Locate the cell with the specified text and output its [X, Y] center coordinate. 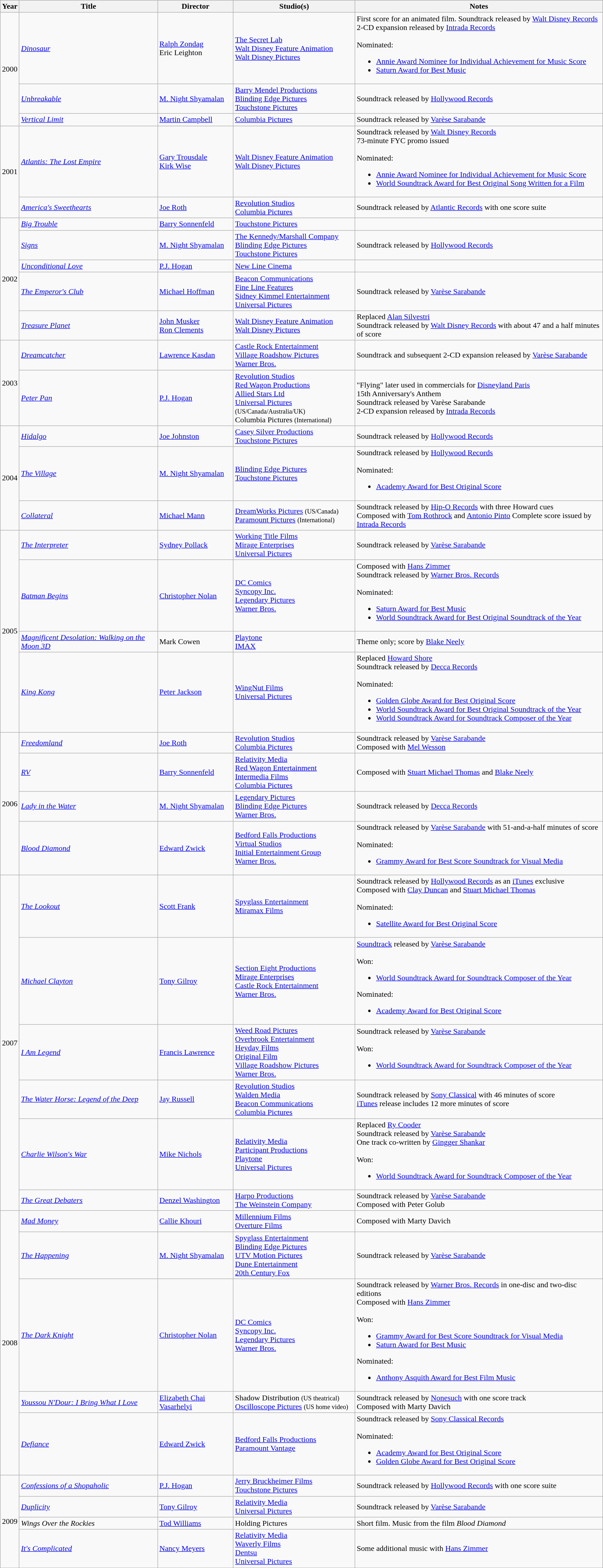
Barry Mendel ProductionsBlinding Edge PicturesTouchstone Pictures [294, 99]
Relativity MediaParticipant ProductionsPlaytoneUniversal Pictures [294, 1154]
2008 [10, 1343]
RV [88, 772]
Relativity MediaUniversal Pictures [294, 1507]
Francis Lawrence [195, 1052]
Working Title FilmsMirage EnterprisesUniversal Pictures [294, 545]
Defiance [88, 1444]
2002 [10, 279]
Composed with Stuart Michael Thomas and Blake Neely [479, 772]
I Am Legend [88, 1052]
Sydney Pollack [195, 545]
Relativity MediaWaverly FilmsDentsuUniversal Pictures [294, 1549]
Title [88, 6]
Spyglass EntertainmentBlinding Edge PicturesUTV Motion PicturesDune Entertainment20th Century Fox [294, 1255]
Theme only; score by Blake Neely [479, 642]
Unconditional Love [88, 266]
Peter Pan [88, 398]
Weed Road PicturesOverbrook EntertainmentHeyday FilmsOriginal FilmVillage Roadshow PicturesWarner Bros. [294, 1052]
Peter Jackson [195, 692]
2009 [10, 1522]
2005 [10, 631]
Magnificent Desolation: Walking on the Moon 3D [88, 642]
Mike Nichols [195, 1154]
Soundtrack released by Hollywood Records with one score suite [479, 1485]
The Happening [88, 1255]
2000 [10, 69]
2007 [10, 1043]
Duplicity [88, 1507]
Soundtrack released by Hip-O Records with three Howard cuesComposed with Tom Rothrock and Antonio Pinto Complete score issued by Intrada Records [479, 515]
Legendary PicturesBlinding Edge PicturesWarner Bros. [294, 806]
WingNut FilmsUniversal Pictures [294, 692]
Studio(s) [294, 6]
Michael Clayton [88, 981]
It's Complicated [88, 1549]
Harpo ProductionsThe Weinstein Company [294, 1200]
Big Trouble [88, 224]
Soundtrack released by Sony Classical RecordsNominated:Academy Award for Best Original ScoreGolden Globe Award for Best Original Score [479, 1444]
Michael Hoffman [195, 291]
Charlie Wilson's War [88, 1154]
Dreamcatcher [88, 355]
Composed with Marty Davich [479, 1221]
Soundtrack released by Varèse Sarabande with 51-and-a-half minutes of scoreNominated:Grammy Award for Best Score Soundtrack for Visual Media [479, 848]
Soundtrack released by Hollywood RecordsNominated:Academy Award for Best Original Score [479, 474]
PlaytoneIMAX [294, 642]
The Kennedy/Marshall CompanyBlinding Edge PicturesTouchstone Pictures [294, 245]
Spyglass EntertainmentMiramax Films [294, 906]
Jerry Bruckheimer FilmsTouchstone Pictures [294, 1485]
The Dark Knight [88, 1335]
Wings Over the Rockies [88, 1523]
Bedford Falls ProductionsVirtual StudiosInitial Entertainment GroupWarner Bros. [294, 848]
Martin Campbell [195, 120]
2001 [10, 172]
Lady in the Water [88, 806]
Casey Silver ProductionsTouchstone Pictures [294, 436]
Denzel Washington [195, 1200]
Hidalgo [88, 436]
Lawrence Kasdan [195, 355]
Shadow Distribution (US theatrical) Oscilloscope Pictures (US home video) [294, 1402]
Soundtrack released by Nonesuch with one score trackComposed with Marty Davich [479, 1402]
Soundtrack released by Varèse SarabandeWon:World Soundtrack Award for Soundtrack Composer of the YearNominated:Academy Award for Best Original Score [479, 981]
Freedomland [88, 743]
Castle Rock EntertainmentVillage Roadshow PicturesWarner Bros. [294, 355]
2003 [10, 383]
New Line Cinema [294, 266]
Joe Johnston [195, 436]
Section Eight ProductionsMirage EnterprisesCastle Rock EntertainmentWarner Bros. [294, 981]
Elizabeth Chai Vasarhelyi [195, 1402]
Collateral [88, 515]
Confessions of a Shopaholic [88, 1485]
King Kong [88, 692]
Soundtrack released by Varèse SarabandeWon:World Soundtrack Award for Soundtrack Composer of the Year [479, 1052]
2006 [10, 803]
The Water Horse: Legend of the Deep [88, 1099]
Vertical Limit [88, 120]
Soundtrack released by Decca Records [479, 806]
Beacon CommunicationsFine Line FeaturesSidney Kimmel EntertainmentUniversal Pictures [294, 291]
Touchstone Pictures [294, 224]
Scott Frank [195, 906]
Mad Money [88, 1221]
Notes [479, 6]
Revolution StudiosRed Wagon ProductionsAllied Stars LtdUniversal Pictures (US/Canada/Australia/UK) Columbia Pictures (International) [294, 398]
Gary TrousdaleKirk Wise [195, 161]
The Village [88, 474]
Jay Russell [195, 1099]
The Lookout [88, 906]
Year [10, 6]
Soundtrack released by Sony Classical with 46 minutes of scoreiTunes release includes 12 more minutes of score [479, 1099]
Revolution StudiosWalden MediaBeacon CommunicationsColumbia Pictures [294, 1099]
Relativity MediaRed Wagon EntertainmentIntermedia FilmsColumbia Pictures [294, 772]
Soundtrack released by Varèse SarabandeComposed with Mel Wesson [479, 743]
Mark Cowen [195, 642]
Treasure Planet [88, 325]
Millennium FilmsOverture Films [294, 1221]
Dinosaur [88, 48]
Bedford Falls ProductionsParamount Vantage [294, 1444]
Blinding Edge PicturesTouchstone Pictures [294, 474]
Replaced Alan SilvestriSoundtrack released by Walt Disney Records with about 47 and a half minutes of score [479, 325]
The Secret LabWalt Disney Feature AnimationWalt Disney Pictures [294, 48]
The Interpreter [88, 545]
Soundtrack released by Atlantic Records with one score suite [479, 208]
Holding Pictures [294, 1523]
The Emperor's Club [88, 291]
Columbia Pictures [294, 120]
Ralph ZondagEric Leighton [195, 48]
Director [195, 6]
Youssou N'Dour: I Bring What I Love [88, 1402]
Soundtrack released by Varèse SarabandeComposed with Peter Golub [479, 1200]
Soundtrack and subsequent 2-CD expansion released by Varèse Sarabande [479, 355]
Short film. Music from the film Blood Diamond [479, 1523]
Some additional music with Hans Zimmer [479, 1549]
Blood Diamond [88, 848]
DreamWorks Pictures (US/Canada) Paramount Pictures (International) [294, 515]
Callie Khouri [195, 1221]
Unbreakable [88, 99]
Signs [88, 245]
Michael Mann [195, 515]
John MuskerRon Clements [195, 325]
Atlantis: The Lost Empire [88, 161]
The Great Debaters [88, 1200]
America's Sweethearts [88, 208]
2004 [10, 478]
Batman Begins [88, 596]
Nancy Meyers [195, 1549]
Tod Williams [195, 1523]
